Output the [x, y] coordinate of the center of the cell containing the given text.  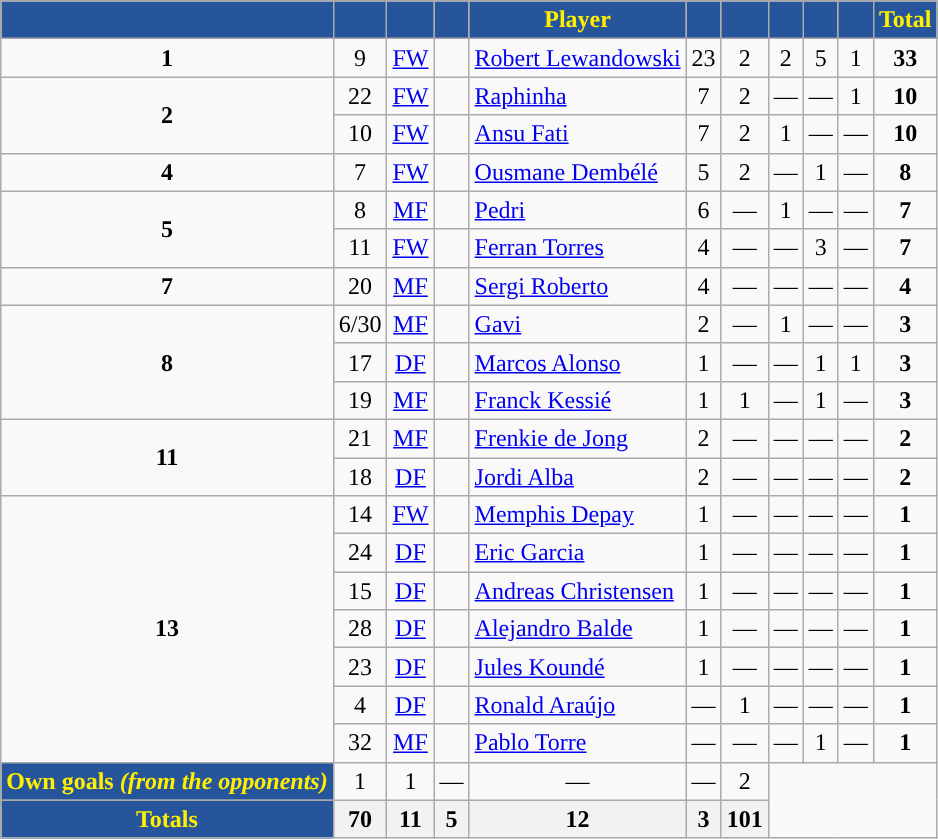
17 [360, 362]
28 [360, 629]
12 [578, 819]
32 [360, 743]
Alejandro Balde [578, 629]
Pedri [578, 210]
14 [360, 515]
20 [360, 286]
18 [360, 477]
Ansu Fati [578, 134]
6/30 [360, 324]
24 [360, 553]
Raphinha [578, 96]
70 [360, 819]
Ousmane Dembélé [578, 172]
22 [360, 96]
Own goals (from the opponents) [167, 781]
Sergi Roberto [578, 286]
Ronald Araújo [578, 705]
Jules Koundé [578, 667]
33 [905, 58]
Totals [167, 819]
Frenkie de Jong [578, 438]
Jordi Alba [578, 477]
Eric Garcia [578, 553]
19 [360, 400]
Robert Lewandowski [578, 58]
15 [360, 591]
9 [360, 58]
Gavi [578, 324]
Total [905, 20]
13 [167, 629]
Memphis Depay [578, 515]
21 [360, 438]
101 [744, 819]
Ferran Torres [578, 248]
Marcos Alonso [578, 362]
Franck Kessié [578, 400]
Pablo Torre [578, 743]
Player [578, 20]
Andreas Christensen [578, 591]
6 [704, 210]
